Detect which cell encompasses the target text, then output its (X, Y) center coordinate. 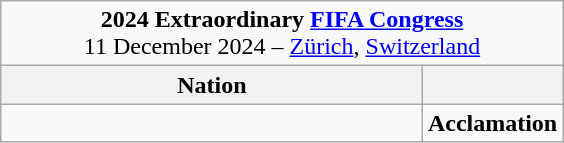
Nation (212, 85)
Acclamation (492, 123)
2024 Extraordinary FIFA Congress11 December 2024 – Zürich, Switzerland (282, 34)
